Pinpoint the cell where the given text exists, returning its (x, y) midpoint coordinate. 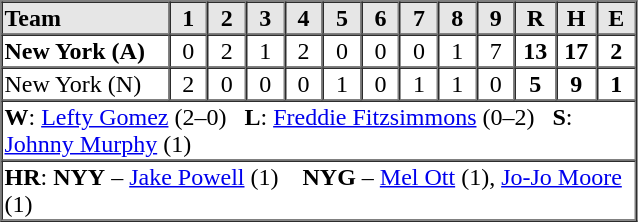
6 (380, 18)
13 (536, 50)
Team (86, 18)
HR: NYY – Jake Powell (1) NYG – Mel Ott (1), Jo-Jo Moore (1) (319, 190)
New York (N) (86, 84)
E (616, 18)
4 (303, 18)
R (536, 18)
17 (576, 50)
W: Lefty Gomez (2–0) L: Freddie Fitzsimmons (0–2) S: Johnny Murphy (1) (319, 130)
H (576, 18)
8 (457, 18)
3 (265, 18)
New York (A) (86, 50)
